Detect which cell encompasses the target text, then output its (X, Y) center coordinate. 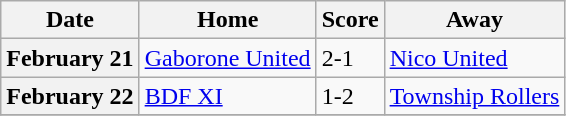
Nico United (474, 58)
Township Rollers (474, 96)
February 21 (70, 58)
1-2 (350, 96)
Score (350, 20)
Date (70, 20)
Home (228, 20)
Away (474, 20)
2-1 (350, 58)
February 22 (70, 96)
Gaborone United (228, 58)
BDF XI (228, 96)
